Extract the [X, Y] coordinate from the center of the cell holding the provided text.  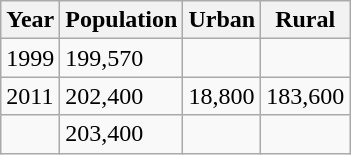
203,400 [122, 134]
1999 [30, 58]
183,600 [306, 96]
202,400 [122, 96]
199,570 [122, 58]
2011 [30, 96]
Rural [306, 20]
18,800 [222, 96]
Year [30, 20]
Urban [222, 20]
Population [122, 20]
